Find where the given text appears and provide that cell's center as [x, y] coordinate. 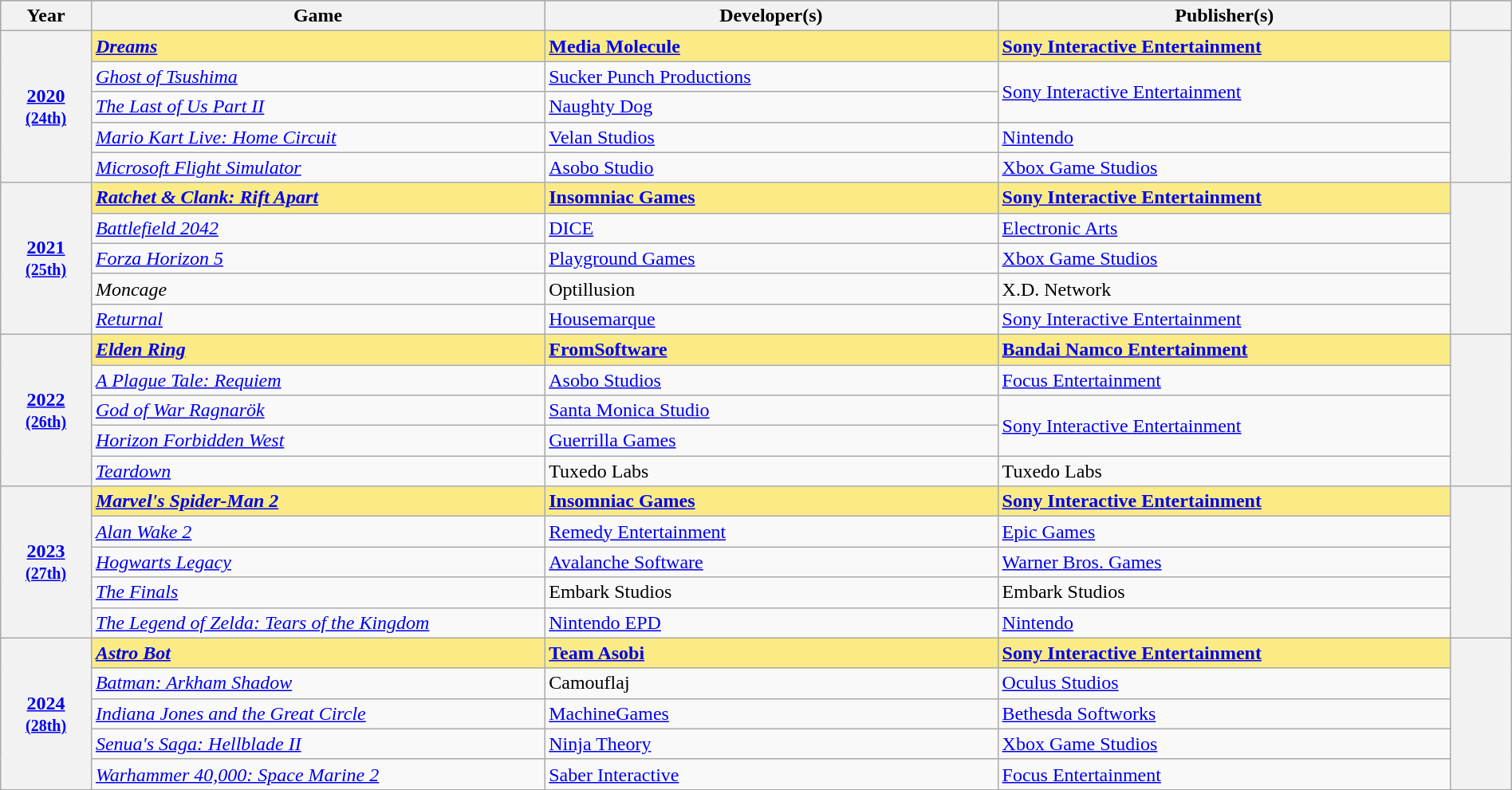
Sucker Punch Productions [771, 77]
Velan Studios [771, 137]
Warner Bros. Games [1224, 562]
Marvel's Spider-Man 2 [317, 501]
Saber Interactive [771, 774]
Microsoft Flight Simulator [317, 167]
Oculus Studios [1224, 683]
2024 (28th) [46, 713]
Elden Ring [317, 349]
God of War Ragnarök [317, 411]
Santa Monica Studio [771, 411]
Horizon Forbidden West [317, 441]
Alan Wake 2 [317, 532]
DICE [771, 228]
Ninja Theory [771, 744]
2020 (24th) [46, 107]
Bandai Namco Entertainment [1224, 349]
Teardown [317, 471]
Remedy Entertainment [771, 532]
Ghost of Tsushima [317, 77]
2023 (27th) [46, 562]
2022 (26th) [46, 410]
Guerrilla Games [771, 441]
A Plague Tale: Requiem [317, 380]
Mario Kart Live: Home Circuit [317, 137]
Optillusion [771, 289]
Electronic Arts [1224, 228]
Housemarque [771, 319]
Ratchet & Clank: Rift Apart [317, 198]
Media Molecule [771, 46]
Team Asobi [771, 653]
Indiana Jones and the Great Circle [317, 713]
Astro Bot [317, 653]
Battlefield 2042 [317, 228]
Returnal [317, 319]
Avalanche Software [771, 562]
Naughty Dog [771, 107]
Dreams [317, 46]
Year [46, 16]
Camouflaj [771, 683]
FromSoftware [771, 349]
MachineGames [771, 713]
Publisher(s) [1224, 16]
The Legend of Zelda: Tears of the Kingdom [317, 623]
X.D. Network [1224, 289]
The Finals [317, 592]
Batman: Arkham Shadow [317, 683]
Bethesda Softworks [1224, 713]
Asobo Studio [771, 167]
Warhammer 40,000: Space Marine 2 [317, 774]
Game [317, 16]
Developer(s) [771, 16]
Hogwarts Legacy [317, 562]
Moncage [317, 289]
Asobo Studios [771, 380]
2021 (25th) [46, 258]
The Last of Us Part II [317, 107]
Epic Games [1224, 532]
Nintendo EPD [771, 623]
Playground Games [771, 258]
Forza Horizon 5 [317, 258]
Senua's Saga: Hellblade II [317, 744]
